From the cell containing the given text, extract its center point as [x, y] coordinate. 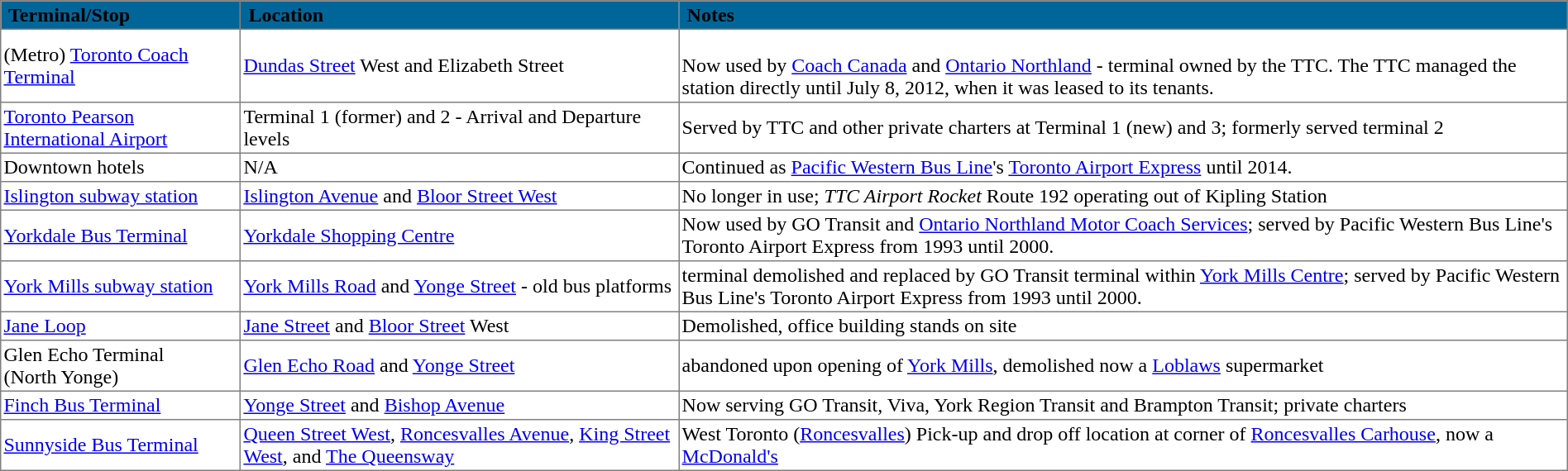
Now serving GO Transit, Viva, York Region Transit and Brampton Transit; private charters [1123, 405]
Notes [1123, 15]
Terminal/Stop [121, 15]
Yorkdale Bus Terminal [121, 235]
Islington Avenue and Bloor Street West [460, 196]
Glen Echo Terminal(North Yonge) [121, 366]
Glen Echo Road and Yonge Street [460, 366]
(Metro) Toronto Coach Terminal [121, 65]
Yonge Street and Bishop Avenue [460, 405]
York Mills subway station [121, 287]
No longer in use; TTC Airport Rocket Route 192 operating out of Kipling Station [1123, 196]
Now used by GO Transit and Ontario Northland Motor Coach Services; served by Pacific Western Bus Line's Toronto Airport Express from 1993 until 2000. [1123, 235]
Terminal 1 (former) and 2 - Arrival and Departure levels [460, 128]
Downtown hotels [121, 167]
York Mills Road and Yonge Street - old bus platforms [460, 287]
Toronto Pearson International Airport [121, 128]
abandoned upon opening of York Mills, demolished now a Loblaws supermarket [1123, 366]
Served by TTC and other private charters at Terminal 1 (new) and 3; formerly served terminal 2 [1123, 128]
Jane Loop [121, 326]
Continued as Pacific Western Bus Line's Toronto Airport Express until 2014. [1123, 167]
West Toronto (Roncesvalles) Pick-up and drop off location at corner of Roncesvalles Carhouse, now a McDonald's [1123, 445]
N/A [460, 167]
Jane Street and Bloor Street West [460, 326]
Yorkdale Shopping Centre [460, 235]
Demolished, office building stands on site [1123, 326]
Finch Bus Terminal [121, 405]
Queen Street West, Roncesvalles Avenue, King Street West, and The Queensway [460, 445]
Location [460, 15]
Dundas Street West and Elizabeth Street [460, 65]
Sunnyside Bus Terminal [121, 445]
Islington subway station [121, 196]
